Locate the cell with the specified text and output its (X, Y) center coordinate. 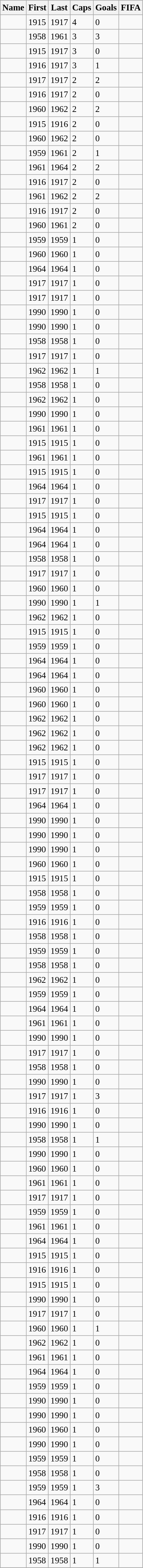
4 (82, 22)
Caps (82, 8)
Name (13, 8)
Goals (106, 8)
First (37, 8)
FIFA (131, 8)
Last (59, 8)
